From the cell containing the given text, extract its center point as [X, Y] coordinate. 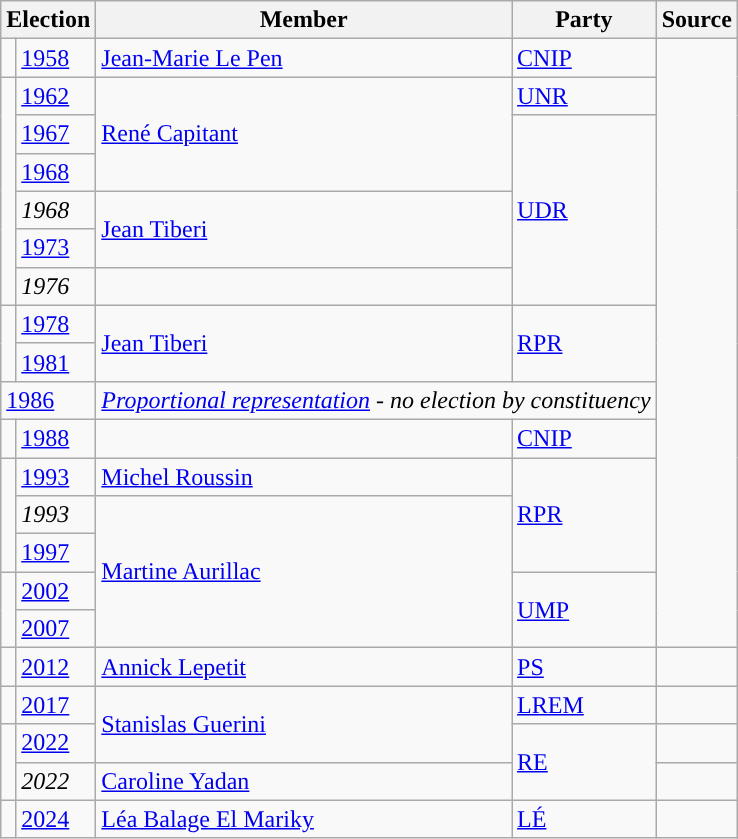
Annick Lepetit [304, 667]
UNR [584, 96]
LÉ [584, 819]
LREM [584, 705]
2024 [56, 819]
Jean-Marie Le Pen [304, 58]
1997 [56, 553]
1962 [56, 96]
UMP [584, 610]
2002 [56, 591]
2007 [56, 629]
Martine Aurillac [304, 572]
PS [584, 667]
2017 [56, 705]
1967 [56, 134]
Stanislas Guerini [304, 724]
1976 [56, 286]
UDR [584, 210]
René Capitant [304, 134]
1986 [48, 400]
1988 [56, 438]
Source [696, 20]
Caroline Yadan [304, 781]
2012 [56, 667]
1958 [56, 58]
1973 [56, 248]
Proportional representation - no election by constituency [376, 400]
Member [304, 20]
Party [584, 20]
Léa Balage El Mariky [304, 819]
RE [584, 762]
Michel Roussin [304, 477]
Election [48, 20]
1981 [56, 362]
1978 [56, 324]
